Detect which cell encompasses the target text, then output its (x, y) center coordinate. 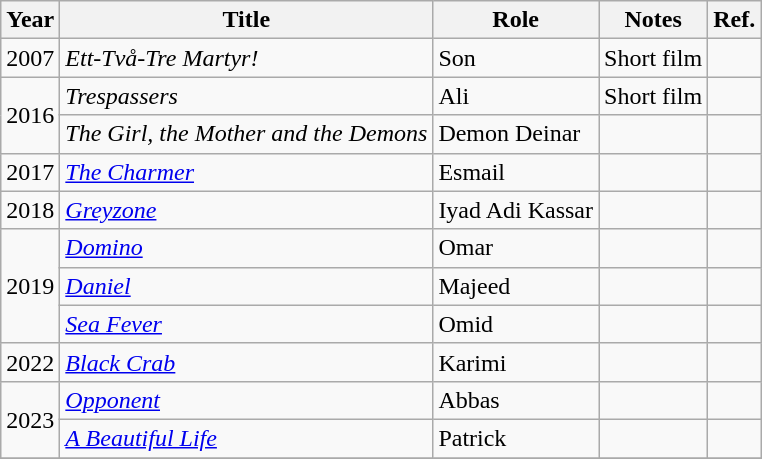
Demon Deinar (516, 134)
2017 (30, 172)
Ref. (734, 20)
Omar (516, 248)
Esmail (516, 172)
Domino (246, 248)
Patrick (516, 438)
A Beautiful Life (246, 438)
Sea Fever (246, 324)
2019 (30, 286)
Ali (516, 96)
Title (246, 20)
Year (30, 20)
Black Crab (246, 362)
Iyad Adi Kassar (516, 210)
Role (516, 20)
Abbas (516, 400)
2016 (30, 115)
Greyzone (246, 210)
Trespassers (246, 96)
Son (516, 58)
Karimi (516, 362)
The Girl, the Mother and the Demons (246, 134)
2023 (30, 419)
2018 (30, 210)
Opponent (246, 400)
The Charmer (246, 172)
Notes (654, 20)
Ett-Två-Tre Martyr! (246, 58)
Majeed (516, 286)
Omid (516, 324)
2007 (30, 58)
2022 (30, 362)
Daniel (246, 286)
